Pinpoint the cell where the given text exists, returning its (X, Y) midpoint coordinate. 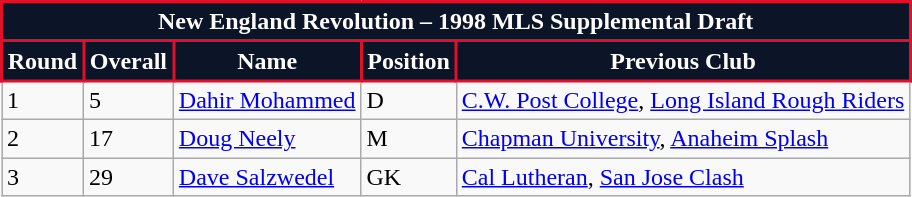
M (408, 138)
New England Revolution – 1998 MLS Supplemental Draft (456, 22)
Cal Lutheran, San Jose Clash (683, 177)
Doug Neely (267, 138)
Name (267, 61)
Position (408, 61)
17 (128, 138)
1 (43, 100)
Previous Club (683, 61)
Overall (128, 61)
D (408, 100)
3 (43, 177)
Dahir Mohammed (267, 100)
29 (128, 177)
C.W. Post College, Long Island Rough Riders (683, 100)
Dave Salzwedel (267, 177)
5 (128, 100)
GK (408, 177)
2 (43, 138)
Round (43, 61)
Chapman University, Anaheim Splash (683, 138)
